Locate the cell with the specified text and output its [x, y] center coordinate. 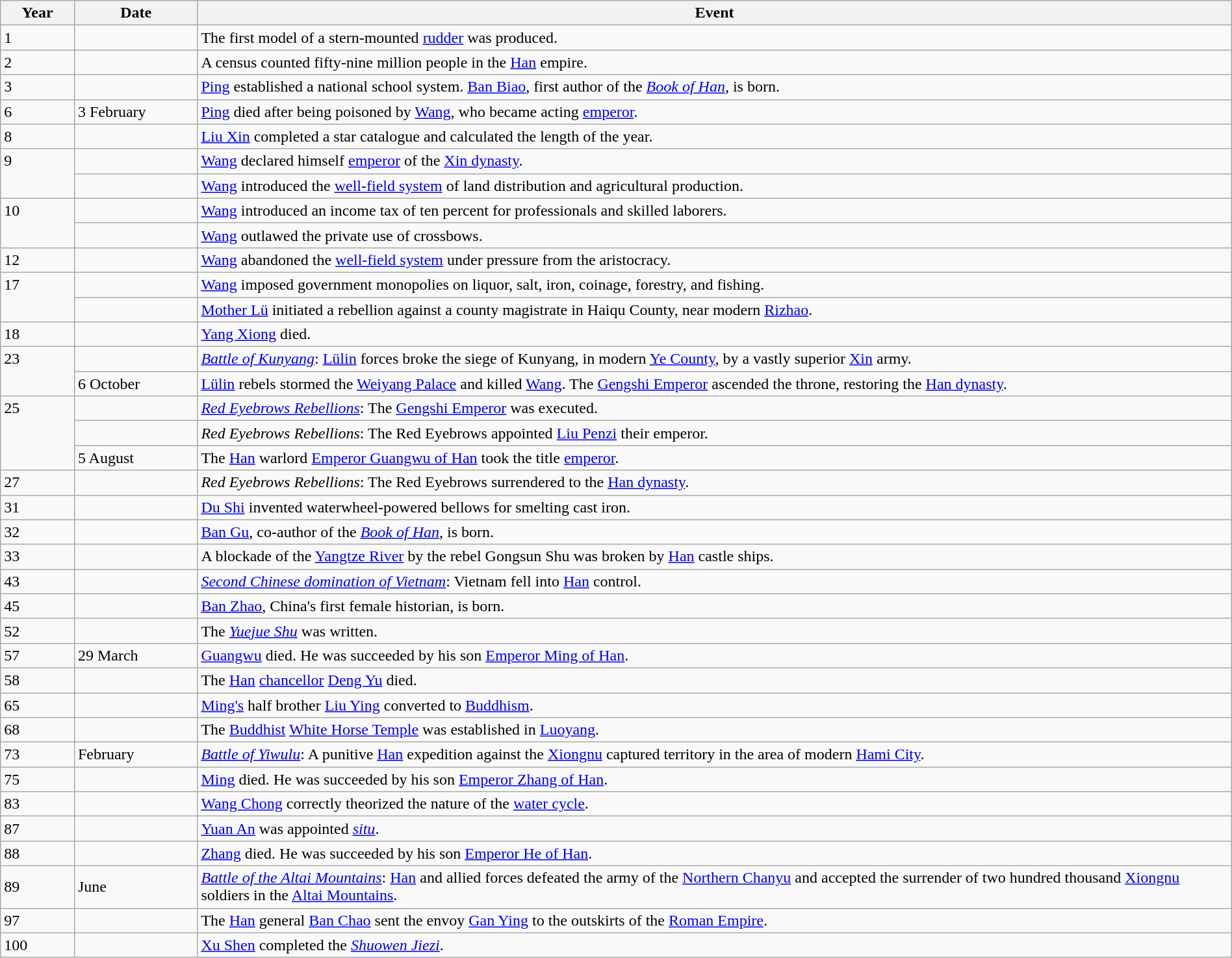
Ban Gu, co-author of the Book of Han, is born. [715, 532]
68 [38, 730]
Liu Xin completed a star catalogue and calculated the length of the year. [715, 136]
3 [38, 87]
Guangwu died. He was succeeded by his son Emperor Ming of Han. [715, 655]
June [135, 887]
Wang introduced an income tax of ten percent for professionals and skilled laborers. [715, 210]
2 [38, 62]
97 [38, 920]
The first model of a stern-mounted rudder was produced. [715, 38]
75 [38, 779]
Ping died after being poisoned by Wang, who became acting emperor. [715, 112]
89 [38, 887]
23 [38, 372]
The Han general Ban Chao sent the envoy Gan Ying to the outskirts of the Roman Empire. [715, 920]
Wang abandoned the well-field system under pressure from the aristocracy. [715, 260]
The Yuejue Shu was written. [715, 631]
Second Chinese domination of Vietnam: Vietnam fell into Han control. [715, 581]
Mother Lü initiated a rebellion against a county magistrate in Haiqu County, near modern Rizhao. [715, 310]
February [135, 755]
Ming's half brother Liu Ying converted to Buddhism. [715, 705]
29 March [135, 655]
Red Eyebrows Rebellions: The Red Eyebrows appointed Liu Penzi their emperor. [715, 433]
The Buddhist White Horse Temple was established in Luoyang. [715, 730]
Ming died. He was succeeded by his son Emperor Zhang of Han. [715, 779]
88 [38, 853]
1 [38, 38]
8 [38, 136]
6 [38, 112]
The Han warlord Emperor Guangwu of Han took the title emperor. [715, 458]
Ban Zhao, China's first female historian, is born. [715, 606]
87 [38, 829]
27 [38, 483]
73 [38, 755]
Battle of Yiwulu: A punitive Han expedition against the Xiongnu captured territory in the area of modern Hami City. [715, 755]
6 October [135, 384]
Yang Xiong died. [715, 334]
32 [38, 532]
Lülin rebels stormed the Weiyang Palace and killed Wang. The Gengshi Emperor ascended the throne, restoring the Han dynasty. [715, 384]
Wang declared himself emperor of the Xin dynasty. [715, 161]
Battle of Kunyang: Lülin forces broke the siege of Kunyang, in modern Ye County, by a vastly superior Xin army. [715, 359]
Red Eyebrows Rebellions: The Gengshi Emperor was executed. [715, 409]
3 February [135, 112]
Wang introduced the well-field system of land distribution and agricultural production. [715, 186]
33 [38, 557]
83 [38, 804]
17 [38, 297]
Yuan An was appointed situ. [715, 829]
A blockade of the Yangtze River by the rebel Gongsun Shu was broken by Han castle ships. [715, 557]
Year [38, 13]
The Han chancellor Deng Yu died. [715, 680]
52 [38, 631]
57 [38, 655]
43 [38, 581]
Wang outlawed the private use of crossbows. [715, 235]
100 [38, 945]
Wang imposed government monopolies on liquor, salt, iron, coinage, forestry, and fishing. [715, 284]
Zhang died. He was succeeded by his son Emperor He of Han. [715, 853]
Du Shi invented waterwheel-powered bellows for smelting cast iron. [715, 507]
25 [38, 433]
18 [38, 334]
10 [38, 223]
45 [38, 606]
12 [38, 260]
9 [38, 173]
65 [38, 705]
31 [38, 507]
Ping established a national school system. Ban Biao, first author of the Book of Han, is born. [715, 87]
Xu Shen completed the Shuowen Jiezi. [715, 945]
5 August [135, 458]
Wang Chong correctly theorized the nature of the water cycle. [715, 804]
Date [135, 13]
58 [38, 680]
A census counted fifty-nine million people in the Han empire. [715, 62]
Event [715, 13]
Red Eyebrows Rebellions: The Red Eyebrows surrendered to the Han dynasty. [715, 483]
